Capture the cell that displays the provided text and extract its (x, y) central coordinate. 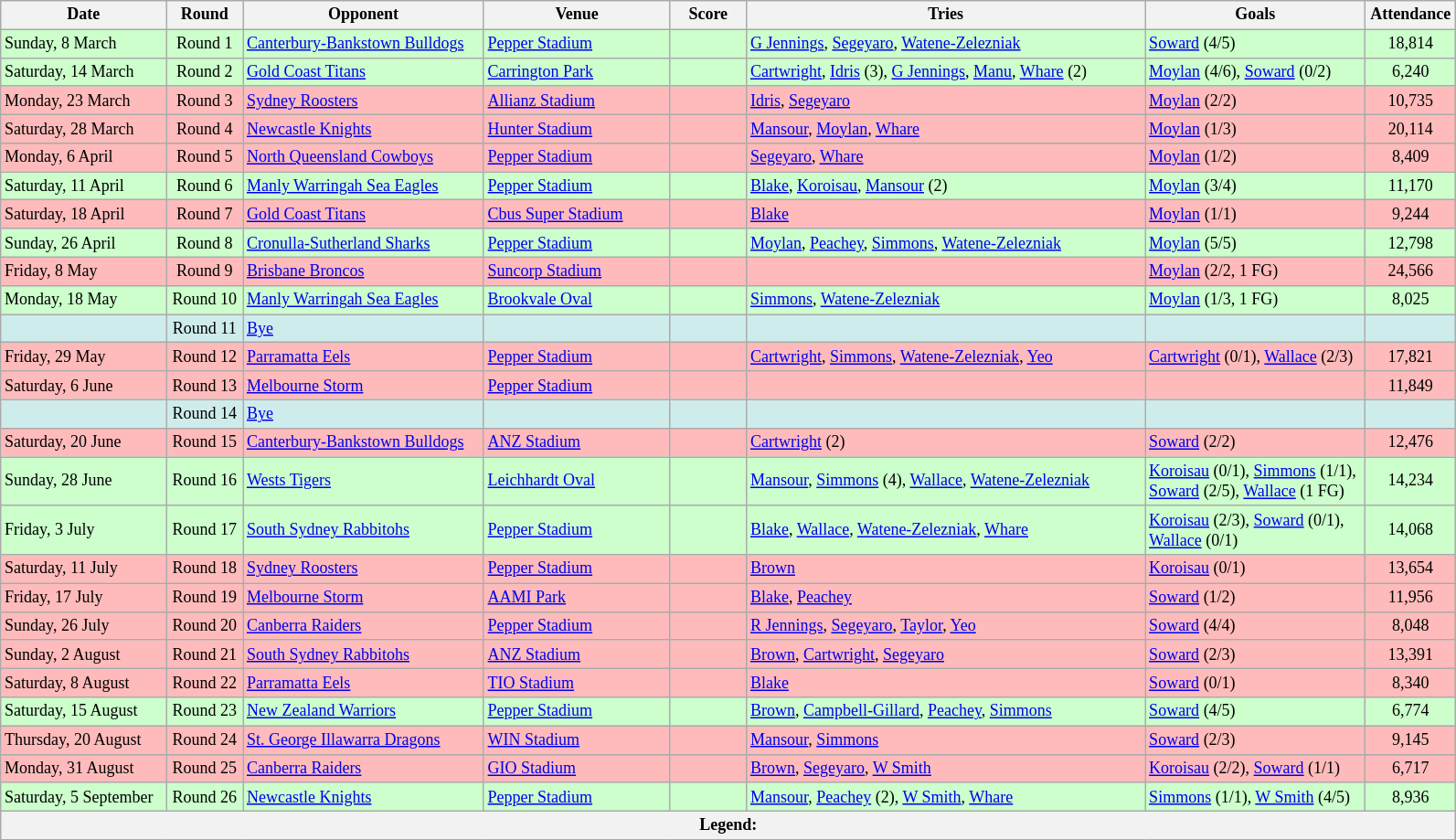
Cartwright, Simmons, Watene-Zelezniak, Yeo (946, 356)
Koroisau (0/1), Simmons (1/1), Soward (2/5), Wallace (1 FG) (1256, 482)
Monday, 6 April (84, 157)
Soward (2/2) (1256, 442)
Monday, 18 May (84, 300)
Idris, Segeyaro (946, 101)
8,025 (1411, 300)
Round 13 (205, 386)
Brown, Campbell-Gillard, Peachey, Simmons (946, 711)
11,849 (1411, 386)
Round 8 (205, 243)
AAMI Park (577, 598)
Moylan (1/3) (1256, 128)
Round 5 (205, 157)
Round 18 (205, 569)
Cartwright (2) (946, 442)
Soward (1/2) (1256, 598)
Opponent (364, 15)
Friday, 3 July (84, 530)
Mansour, Simmons (4), Wallace, Watene-Zelezniak (946, 482)
Round 9 (205, 271)
Leichhardt Oval (577, 482)
Goals (1256, 15)
St. George Illawarra Dragons (364, 740)
Sunday, 2 August (84, 654)
18,814 (1411, 44)
Saturday, 6 June (84, 386)
Round 14 (205, 413)
Cartwright (0/1), Wallace (2/3) (1256, 356)
Moylan (1/2) (1256, 157)
12,476 (1411, 442)
17,821 (1411, 356)
Tries (946, 15)
GIO Stadium (577, 768)
Brookvale Oval (577, 300)
Cartwright, Idris (3), G Jennings, Manu, Whare (2) (946, 71)
Mansour, Peachey (2), W Smith, Whare (946, 797)
Round 7 (205, 214)
Carrington Park (577, 71)
Saturday, 14 March (84, 71)
Suncorp Stadium (577, 271)
Sunday, 8 March (84, 44)
Friday, 29 May (84, 356)
Round 20 (205, 625)
Round 3 (205, 101)
Blake, Peachey (946, 598)
11,956 (1411, 598)
Koroisau (2/3), Soward (0/1), Wallace (0/1) (1256, 530)
Monday, 31 August (84, 768)
Allianz Stadium (577, 101)
Round 12 (205, 356)
Round 17 (205, 530)
Round (205, 15)
Blake, Wallace, Watene-Zelezniak, Whare (946, 530)
12,798 (1411, 243)
Saturday, 11 July (84, 569)
G Jennings, Segeyaro, Watene-Zelezniak (946, 44)
Round 2 (205, 71)
Friday, 8 May (84, 271)
Round 19 (205, 598)
Saturday, 28 March (84, 128)
Brown, Segeyaro, W Smith (946, 768)
Koroisau (2/2), Soward (1/1) (1256, 768)
8,048 (1411, 625)
Blake, Koroisau, Mansour (2) (946, 186)
Soward (0/1) (1256, 684)
13,391 (1411, 654)
Round 4 (205, 128)
Round 15 (205, 442)
Cbus Super Stadium (577, 214)
Friday, 17 July (84, 598)
Venue (577, 15)
Brown, Cartwright, Segeyaro (946, 654)
Round 21 (205, 654)
20,114 (1411, 128)
Legend: (728, 824)
Attendance (1411, 15)
9,145 (1411, 740)
11,170 (1411, 186)
9,244 (1411, 214)
Saturday, 8 August (84, 684)
Hunter Stadium (577, 128)
Simmons (1/1), W Smith (4/5) (1256, 797)
Round 25 (205, 768)
8,936 (1411, 797)
Saturday, 15 August (84, 711)
Round 26 (205, 797)
Soward (4/4) (1256, 625)
8,340 (1411, 684)
8,409 (1411, 157)
Segeyaro, Whare (946, 157)
6,717 (1411, 768)
Saturday, 5 September (84, 797)
6,774 (1411, 711)
Moylan (3/4) (1256, 186)
TIO Stadium (577, 684)
Moylan, Peachey, Simmons, Watene-Zelezniak (946, 243)
Saturday, 11 April (84, 186)
Mansour, Moylan, Whare (946, 128)
WIN Stadium (577, 740)
R Jennings, Segeyaro, Taylor, Yeo (946, 625)
Koroisau (0/1) (1256, 569)
Round 24 (205, 740)
Round 6 (205, 186)
Thursday, 20 August (84, 740)
Round 11 (205, 329)
6,240 (1411, 71)
Round 23 (205, 711)
Moylan (5/5) (1256, 243)
14,234 (1411, 482)
Sunday, 26 July (84, 625)
Round 1 (205, 44)
Saturday, 20 June (84, 442)
10,735 (1411, 101)
Round 10 (205, 300)
Date (84, 15)
Wests Tigers (364, 482)
Simmons, Watene-Zelezniak (946, 300)
Brown (946, 569)
Monday, 23 March (84, 101)
Moylan (1/3, 1 FG) (1256, 300)
Round 22 (205, 684)
Score (708, 15)
Moylan (1/1) (1256, 214)
Saturday, 18 April (84, 214)
Moylan (2/2) (1256, 101)
Round 16 (205, 482)
Sunday, 28 June (84, 482)
Mansour, Simmons (946, 740)
New Zealand Warriors (364, 711)
Brisbane Broncos (364, 271)
Moylan (4/6), Soward (0/2) (1256, 71)
North Queensland Cowboys (364, 157)
Cronulla-Sutherland Sharks (364, 243)
14,068 (1411, 530)
13,654 (1411, 569)
24,566 (1411, 271)
Moylan (2/2, 1 FG) (1256, 271)
Sunday, 26 April (84, 243)
